Determine the (X, Y) coordinate at the center of the cell enclosing the given text.  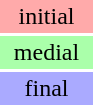
initial (46, 16)
final (46, 88)
medial (46, 52)
